Scan for the cell matching the given text and deliver its (x, y) coordinate at center. 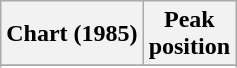
Peakposition (189, 34)
Chart (1985) (72, 34)
